Output the [X, Y] coordinate of the center of the cell containing the given text.  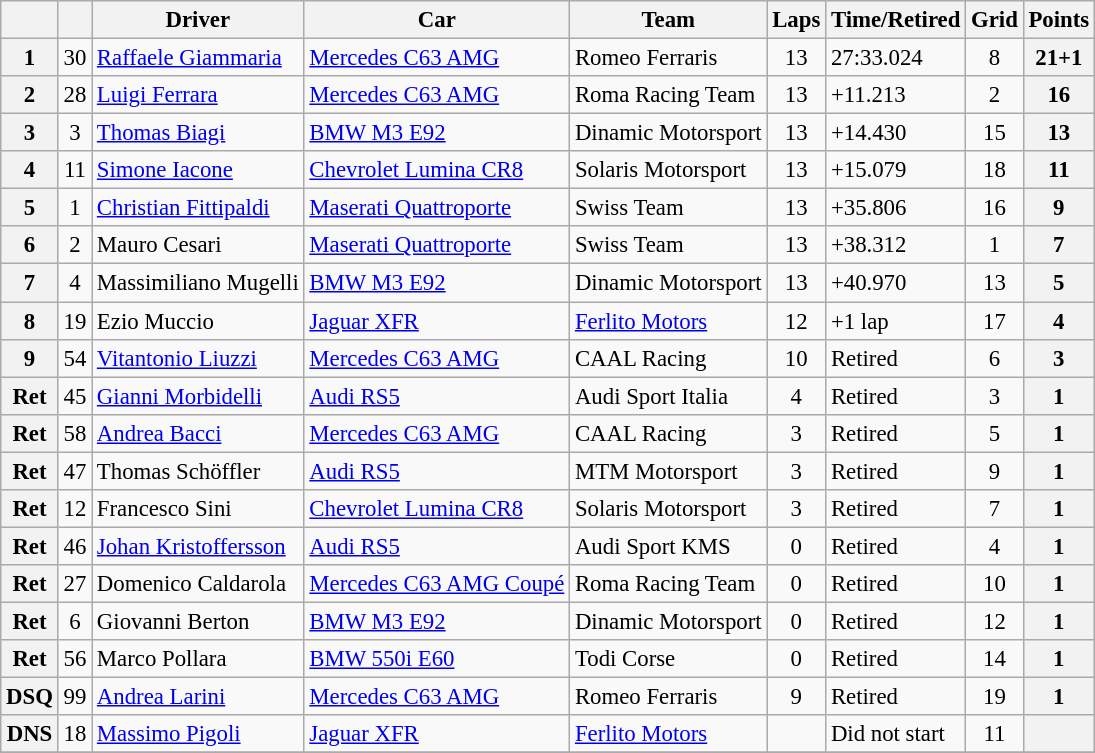
Simone Iacone [198, 170]
Grid [994, 20]
99 [74, 697]
Mauro Cesari [198, 245]
Car [437, 20]
Audi Sport Italia [668, 396]
Andrea Larini [198, 697]
Audi Sport KMS [668, 546]
28 [74, 95]
+14.430 [896, 133]
+35.806 [896, 208]
BMW 550i E60 [437, 659]
MTM Motorsport [668, 471]
Time/Retired [896, 20]
Gianni Morbidelli [198, 396]
15 [994, 133]
Did not start [896, 734]
Mercedes C63 AMG Coupé [437, 584]
14 [994, 659]
Points [1058, 20]
27 [74, 584]
Luigi Ferrara [198, 95]
45 [74, 396]
Vitantonio Liuzzi [198, 358]
46 [74, 546]
Johan Kristoffersson [198, 546]
Laps [796, 20]
Francesco Sini [198, 509]
Thomas Schöffler [198, 471]
+40.970 [896, 283]
30 [74, 58]
DSQ [30, 697]
Thomas Biagi [198, 133]
47 [74, 471]
+15.079 [896, 170]
58 [74, 433]
+11.213 [896, 95]
DNS [30, 734]
Massimiliano Mugelli [198, 283]
Todi Corse [668, 659]
Raffaele Giammaria [198, 58]
Andrea Bacci [198, 433]
Driver [198, 20]
Domenico Caldarola [198, 584]
27:33.024 [896, 58]
Christian Fittipaldi [198, 208]
56 [74, 659]
Team [668, 20]
+1 lap [896, 321]
Giovanni Berton [198, 621]
54 [74, 358]
Marco Pollara [198, 659]
+38.312 [896, 245]
Ezio Muccio [198, 321]
21+1 [1058, 58]
Massimo Pigoli [198, 734]
17 [994, 321]
